Determine the [X, Y] coordinate at the center of the cell enclosing the given text.  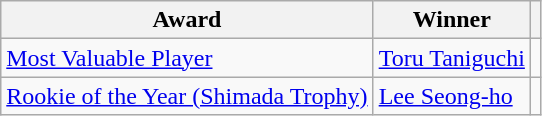
Rookie of the Year (Shimada Trophy) [187, 96]
Toru Taniguchi [452, 58]
Award [187, 20]
Lee Seong-ho [452, 96]
Winner [452, 20]
Most Valuable Player [187, 58]
